Scan for the cell matching the given text and deliver its (X, Y) coordinate at center. 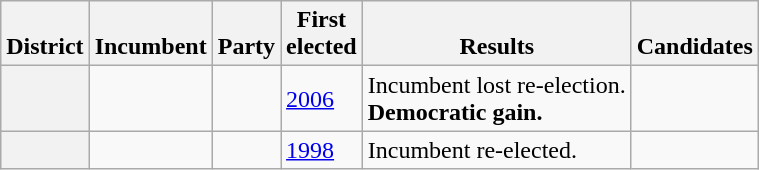
Candidates (694, 34)
Incumbent re-elected. (496, 150)
Incumbent lost re-election.Democratic gain. (496, 98)
1998 (322, 150)
Party (246, 34)
Results (496, 34)
2006 (322, 98)
District (45, 34)
Firstelected (322, 34)
Incumbent (150, 34)
